Search for the cell housing the specified text and yield its [X, Y] center coordinate. 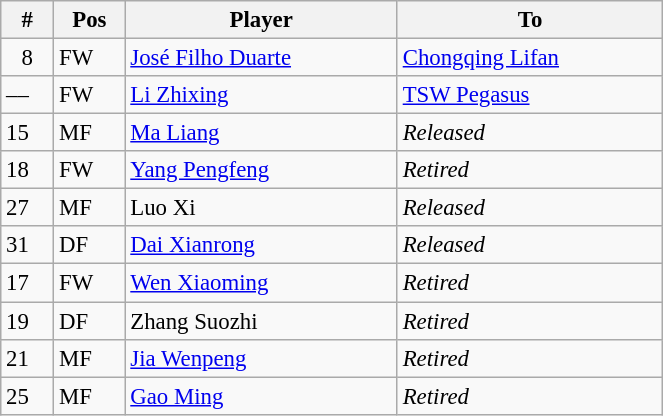
–– [28, 95]
Gao Ming [261, 396]
Wen Xiaoming [261, 283]
31 [28, 245]
Jia Wenpeng [261, 358]
Chongqing Lifan [530, 58]
To [530, 20]
17 [28, 283]
Li Zhixing [261, 95]
21 [28, 358]
Yang Pengfeng [261, 170]
Ma Liang [261, 133]
José Filho Duarte [261, 58]
25 [28, 396]
TSW Pegasus [530, 95]
Dai Xianrong [261, 245]
Pos [90, 20]
8 [28, 58]
19 [28, 321]
Player [261, 20]
18 [28, 170]
Zhang Suozhi [261, 321]
Luo Xi [261, 208]
15 [28, 133]
27 [28, 208]
# [28, 20]
